Locate the cell with the specified text and output its (X, Y) center coordinate. 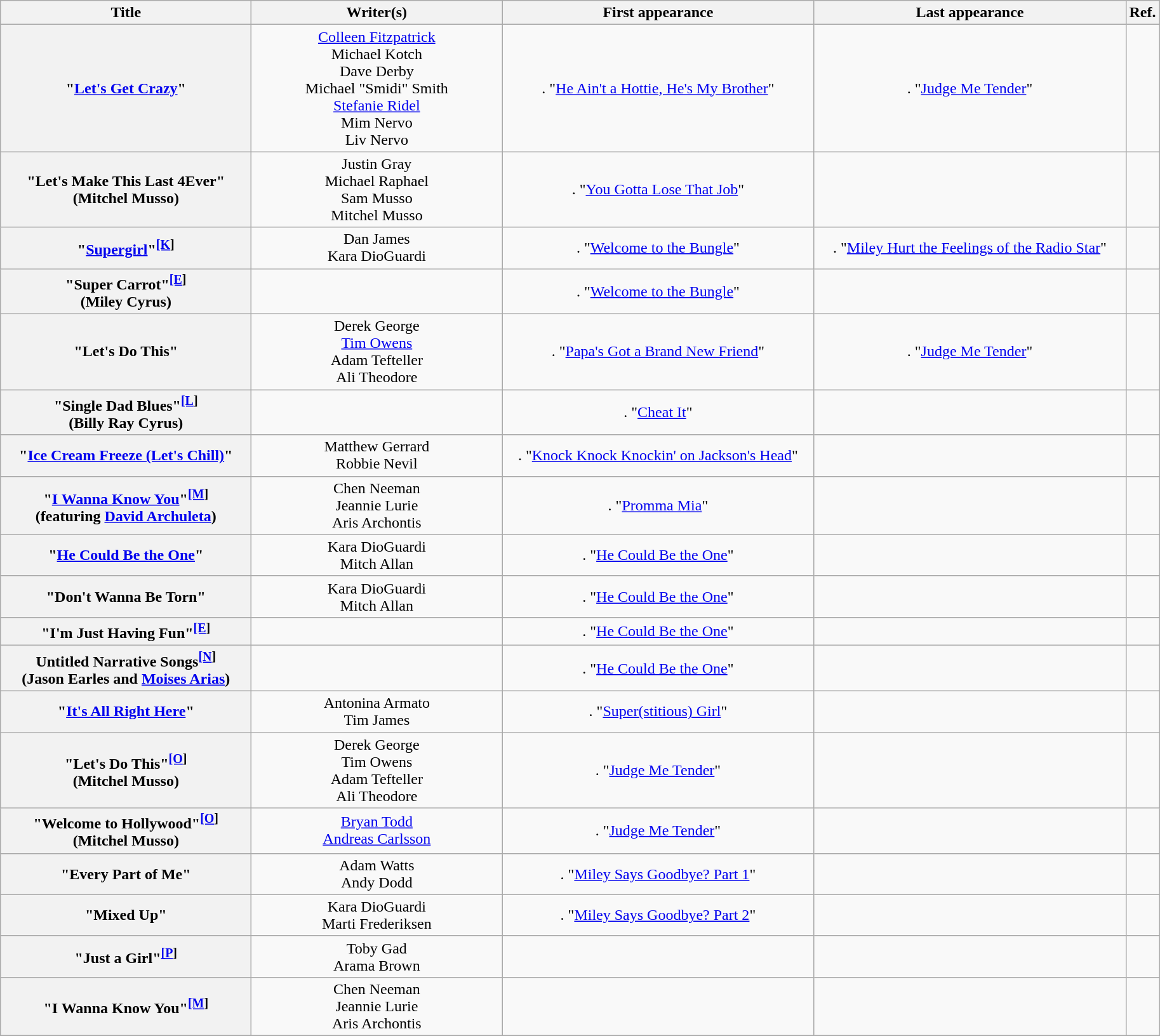
Toby Gad Arama Brown (377, 956)
. "Papa's Got a Brand New Friend" (658, 352)
"Don't Wanna Be Torn" (126, 597)
Last appearance (970, 13)
Dan James Kara DioGuardi (377, 248)
Justin Gray Michael Raphael Sam Musso Mitchel Musso (377, 189)
. "Knock Knock Knockin' on Jackson's Head" (658, 456)
"I Wanna Know You"[M] (126, 1006)
Writer(s) (377, 13)
"I'm Just Having Fun"[E] (126, 631)
"Let's Do This" (126, 352)
. "Miley Hurt the Feelings of the Radio Star" (970, 248)
Kara DioGuardi Marti Frederiksen (377, 915)
"Single Dad Blues"[L] (Billy Ray Cyrus) (126, 413)
"Welcome to Hollywood"[O] (Mitchel Musso) (126, 831)
"Ice Cream Freeze (Let's Chill)" (126, 456)
. "Miley Says Goodbye? Part 1" (658, 873)
Bryan Todd Andreas Carlsson (377, 831)
"Let's Make This Last 4Ever" (Mitchel Musso) (126, 189)
"I Wanna Know You"[M] (featuring David Archuleta) (126, 505)
"Supergirl"[K] (126, 248)
. "Miley Says Goodbye? Part 2" (658, 915)
"Let's Do This"[O] (Mitchel Musso) (126, 771)
"It's All Right Here" (126, 712)
"Every Part of Me" (126, 873)
. "Super(stitious) Girl" (658, 712)
Ref. (1143, 13)
. "You Gotta Lose That Job" (658, 189)
"Let's Get Crazy" (126, 88)
Colleen Fitzpatrick Michael Kotch Dave Derby Michael "Smidi" Smith Stefanie Ridel Mim Nervo Liv Nervo (377, 88)
Adam Watts Andy Dodd (377, 873)
Antonina Armato Tim James (377, 712)
. "Promma Mia" (658, 505)
"He Could Be the One" (126, 555)
Untitled Narrative Songs[N] (Jason Earles and Moises Arias) (126, 668)
Title (126, 13)
. "He Ain't a Hottie, He's My Brother" (658, 88)
. "Cheat It" (658, 413)
"Mixed Up" (126, 915)
"Just a Girl"[P] (126, 956)
Matthew Gerrard Robbie Nevil (377, 456)
First appearance (658, 13)
"Super Carrot"[E] (Miley Cyrus) (126, 291)
